Detect which cell encompasses the target text, then output its [X, Y] center coordinate. 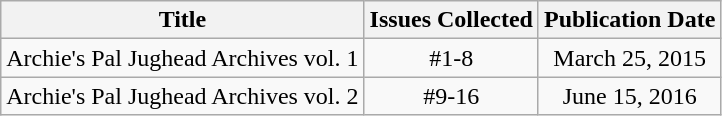
Issues Collected [451, 20]
June 15, 2016 [629, 96]
Title [182, 20]
Publication Date [629, 20]
#1-8 [451, 58]
March 25, 2015 [629, 58]
Archie's Pal Jughead Archives vol. 1 [182, 58]
#9-16 [451, 96]
Archie's Pal Jughead Archives vol. 2 [182, 96]
